Locate the cell with the specified text and output its [x, y] center coordinate. 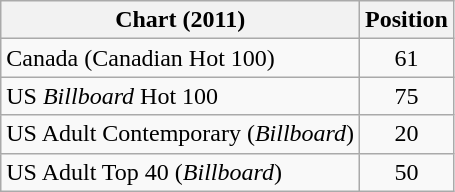
Position [407, 20]
Canada (Canadian Hot 100) [180, 58]
US Billboard Hot 100 [180, 96]
US Adult Top 40 (Billboard) [180, 172]
75 [407, 96]
50 [407, 172]
61 [407, 58]
US Adult Contemporary (Billboard) [180, 134]
Chart (2011) [180, 20]
20 [407, 134]
